Capture the cell that displays the provided text and extract its (X, Y) central coordinate. 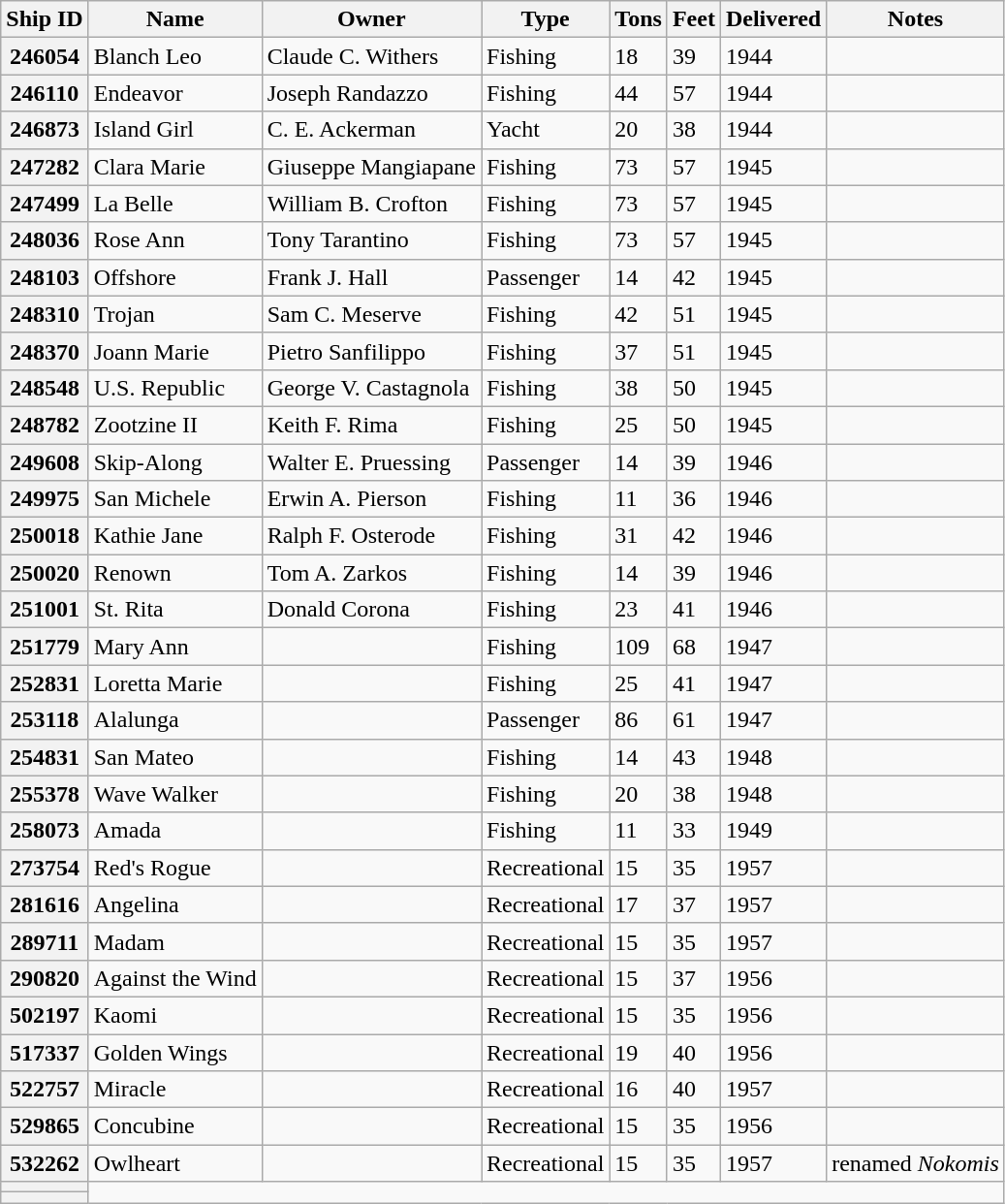
Walter E. Pruessing (371, 462)
247499 (45, 204)
246873 (45, 130)
248103 (45, 277)
Renown (174, 573)
Endeavor (174, 93)
253118 (45, 720)
Owlheart (174, 1163)
Giuseppe Mangiapane (371, 167)
250020 (45, 573)
Type (545, 19)
Ralph F. Osterode (371, 536)
Sam C. Meserve (371, 314)
247282 (45, 167)
16 (639, 1090)
Donald Corona (371, 610)
Red's Rogue (174, 868)
Kathie Jane (174, 536)
William B. Crofton (371, 204)
281616 (45, 904)
Kaomi (174, 1015)
517337 (45, 1052)
Concubine (174, 1126)
Name (174, 19)
44 (639, 93)
Blanch Leo (174, 56)
George V. Castagnola (371, 388)
1949 (773, 831)
Feet (694, 19)
246054 (45, 56)
Clara Marie (174, 167)
Claude C. Withers (371, 56)
23 (639, 610)
Rose Ann (174, 240)
19 (639, 1052)
U.S. Republic (174, 388)
Tom A. Zarkos (371, 573)
68 (694, 647)
Owner (371, 19)
San Michele (174, 499)
Alalunga (174, 720)
248310 (45, 314)
255378 (45, 794)
33 (694, 831)
290820 (45, 978)
Mary Ann (174, 647)
Skip-Along (174, 462)
250018 (45, 536)
36 (694, 499)
Ship ID (45, 19)
renamed Nokomis (916, 1163)
Frank J. Hall (371, 277)
C. E. Ackerman (371, 130)
273754 (45, 868)
Golden Wings (174, 1052)
Yacht (545, 130)
Trojan (174, 314)
La Belle (174, 204)
251001 (45, 610)
17 (639, 904)
248782 (45, 425)
86 (639, 720)
248036 (45, 240)
Erwin A. Pierson (371, 499)
289711 (45, 941)
18 (639, 56)
249975 (45, 499)
Wave Walker (174, 794)
251779 (45, 647)
249608 (45, 462)
Amada (174, 831)
Against the Wind (174, 978)
Joann Marie (174, 351)
529865 (45, 1126)
St. Rita (174, 610)
Pietro Sanfilippo (371, 351)
246110 (45, 93)
248370 (45, 351)
43 (694, 757)
Notes (916, 19)
254831 (45, 757)
109 (639, 647)
Tony Tarantino (371, 240)
Joseph Randazzo (371, 93)
San Mateo (174, 757)
Delivered (773, 19)
Miracle (174, 1090)
522757 (45, 1090)
Island Girl (174, 130)
Angelina (174, 904)
532262 (45, 1163)
Tons (639, 19)
248548 (45, 388)
Offshore (174, 277)
61 (694, 720)
252831 (45, 683)
31 (639, 536)
Keith F. Rima (371, 425)
Zootzine II (174, 425)
258073 (45, 831)
Loretta Marie (174, 683)
502197 (45, 1015)
Madam (174, 941)
